Determine the (x, y) coordinate at the center of the cell enclosing the given text.  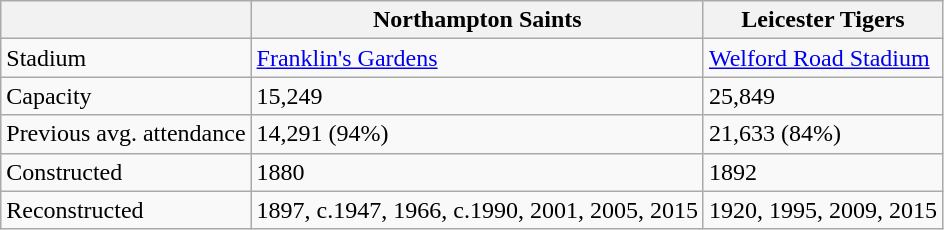
21,633 (84%) (822, 134)
Franklin's Gardens (477, 58)
Leicester Tigers (822, 20)
1880 (477, 172)
Constructed (126, 172)
1892 (822, 172)
Welford Road Stadium (822, 58)
25,849 (822, 96)
Northampton Saints (477, 20)
15,249 (477, 96)
Previous avg. attendance (126, 134)
Reconstructed (126, 210)
Stadium (126, 58)
1897, c.1947, 1966, c.1990, 2001, 2005, 2015 (477, 210)
1920, 1995, 2009, 2015 (822, 210)
Capacity (126, 96)
14,291 (94%) (477, 134)
